From the cell containing the given text, extract its center point as [X, Y] coordinate. 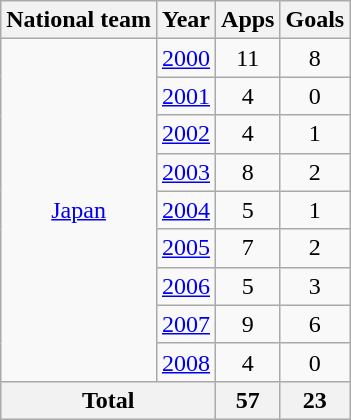
Japan [79, 210]
2007 [186, 324]
2000 [186, 58]
3 [315, 286]
11 [248, 58]
Total [108, 400]
2002 [186, 134]
Apps [248, 20]
2005 [186, 248]
2006 [186, 286]
Goals [315, 20]
6 [315, 324]
National team [79, 20]
2001 [186, 96]
Year [186, 20]
23 [315, 400]
9 [248, 324]
2004 [186, 210]
57 [248, 400]
2008 [186, 362]
7 [248, 248]
2003 [186, 172]
